Capture the cell that displays the provided text and extract its (x, y) central coordinate. 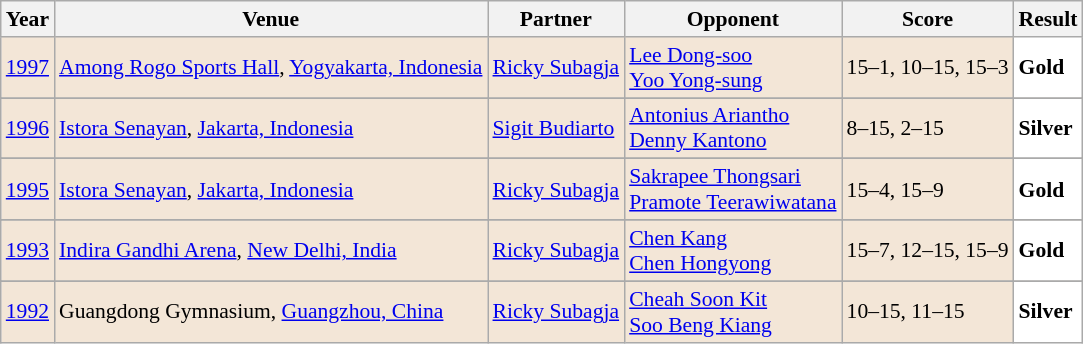
Cheah Soon Kit Soo Beng Kiang (732, 312)
Score (928, 19)
Among Rogo Sports Hall, Yogyakarta, Indonesia (270, 68)
Lee Dong-soo Yoo Yong-sung (732, 68)
Result (1048, 19)
15–4, 15–9 (928, 190)
1992 (28, 312)
1996 (28, 128)
1995 (28, 190)
8–15, 2–15 (928, 128)
Indira Gandhi Arena, New Delhi, India (270, 250)
Sigit Budiarto (556, 128)
Year (28, 19)
1997 (28, 68)
Partner (556, 19)
Venue (270, 19)
Chen Kang Chen Hongyong (732, 250)
Guangdong Gymnasium, Guangzhou, China (270, 312)
Sakrapee Thongsari Pramote Teerawiwatana (732, 190)
Opponent (732, 19)
15–1, 10–15, 15–3 (928, 68)
15–7, 12–15, 15–9 (928, 250)
Antonius Ariantho Denny Kantono (732, 128)
10–15, 11–15 (928, 312)
1993 (28, 250)
